Capture the cell that displays the provided text and extract its (x, y) central coordinate. 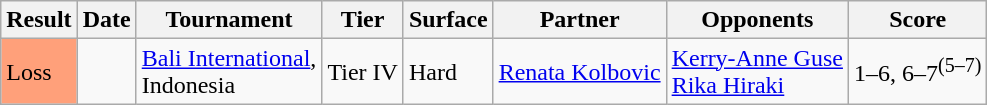
Partner (580, 20)
Surface (448, 20)
Tier (363, 20)
Result (39, 20)
Loss (39, 72)
Bali International, Indonesia (229, 72)
Renata Kolbovic (580, 72)
Hard (448, 72)
Opponents (757, 20)
Score (917, 20)
Tournament (229, 20)
Kerry-Anne Guse Rika Hiraki (757, 72)
1–6, 6–7(5–7) (917, 72)
Date (106, 20)
Tier IV (363, 72)
